From the cell containing the given text, extract its center point as (x, y) coordinate. 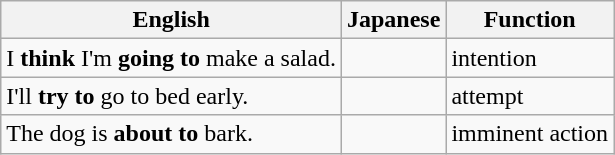
Japanese (393, 20)
intention (530, 58)
The dog is about to bark. (172, 134)
I think I'm going to make a salad. (172, 58)
attempt (530, 96)
imminent action (530, 134)
I'll try to go to bed early. (172, 96)
English (172, 20)
Function (530, 20)
